Return [X, Y] of the center of cell containing provided text 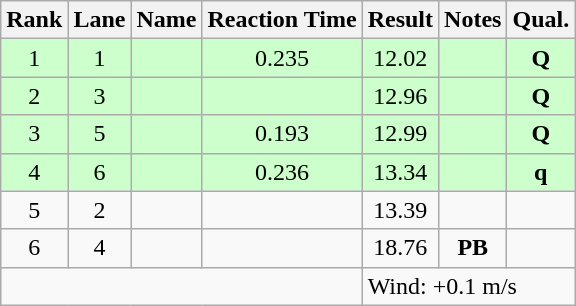
q [541, 172]
Name [166, 20]
12.99 [400, 134]
Result [400, 20]
Notes [473, 20]
Rank [34, 20]
Qual. [541, 20]
0.236 [282, 172]
Lane [100, 20]
Reaction Time [282, 20]
12.02 [400, 58]
12.96 [400, 96]
PB [473, 248]
Wind: +0.1 m/s [468, 286]
13.39 [400, 210]
0.235 [282, 58]
0.193 [282, 134]
18.76 [400, 248]
13.34 [400, 172]
